Identify which cell holds the provided text, then report its (x, y) central coordinate. 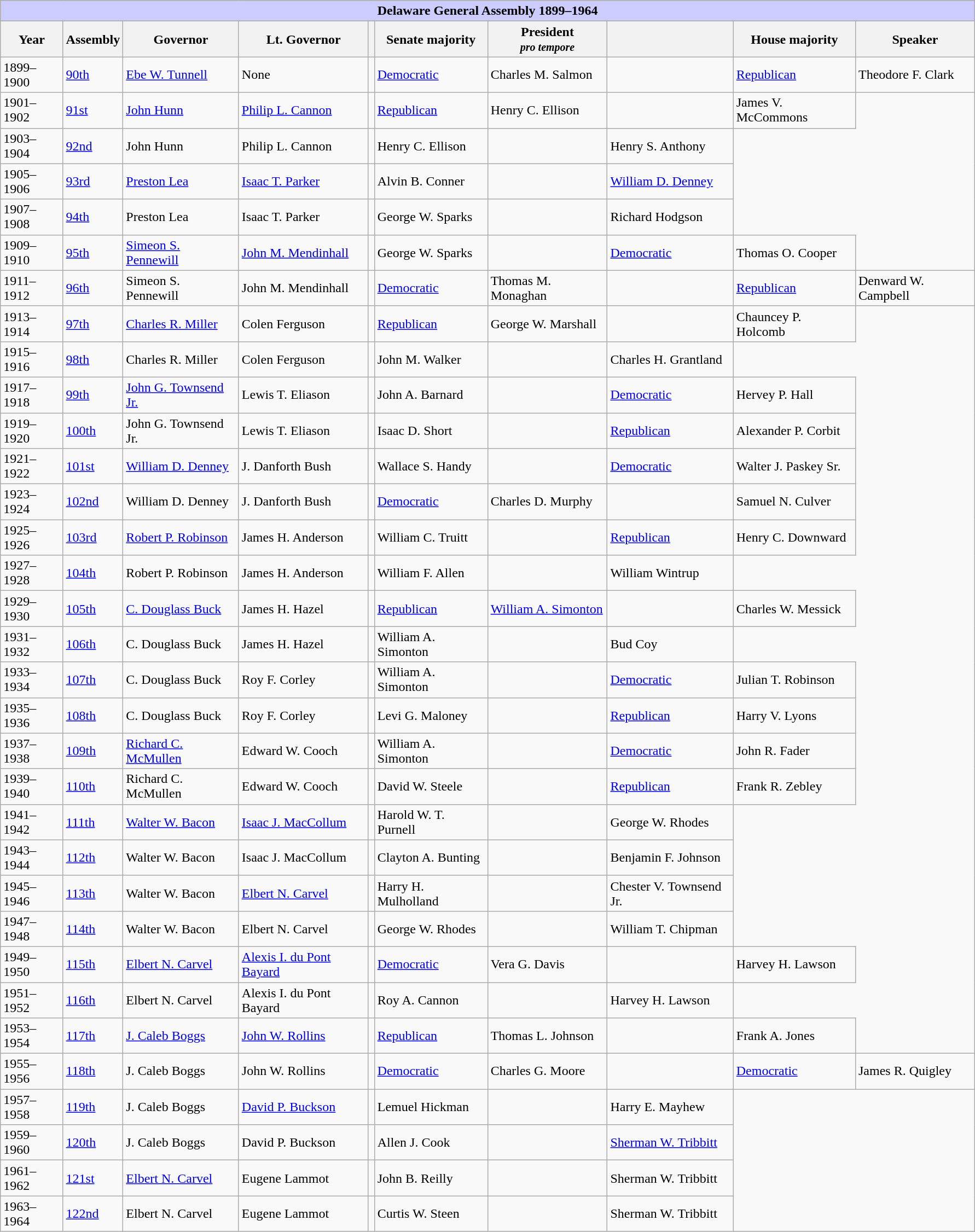
1915–1916 (32, 359)
Curtis W. Steen (431, 1213)
106th (93, 644)
John M. Walker (431, 359)
101st (93, 466)
John B. Reilly (431, 1178)
Delaware General Assembly 1899–1964 (488, 11)
102nd (93, 502)
116th (93, 1000)
Harry H. Mulholland (431, 893)
107th (93, 679)
97th (93, 324)
111th (93, 822)
109th (93, 751)
Julian T. Robinson (794, 679)
1921–1922 (32, 466)
113th (93, 893)
House majority (794, 39)
None (303, 74)
114th (93, 929)
Harold W. T. Purnell (431, 822)
Clayton A. Bunting (431, 858)
1913–1914 (32, 324)
1899–1900 (32, 74)
Walter J. Paskey Sr. (794, 466)
1943–1944 (32, 858)
1935–1936 (32, 716)
Lt. Governor (303, 39)
90th (93, 74)
Harry E. Mayhew (670, 1107)
Charles M. Salmon (547, 74)
1937–1938 (32, 751)
William C. Truitt (431, 537)
Speaker (915, 39)
91st (93, 111)
110th (93, 787)
Alexander P. Corbit (794, 430)
1907–1908 (32, 217)
115th (93, 964)
1947–1948 (32, 929)
John R. Fader (794, 751)
121st (93, 1178)
Governor (181, 39)
Henry C. Downward (794, 537)
Chester V. Townsend Jr. (670, 893)
George W. Marshall (547, 324)
Isaac D. Short (431, 430)
Ebe W. Tunnell (181, 74)
Lemuel Hickman (431, 1107)
Charles G. Moore (547, 1071)
Alvin B. Conner (431, 182)
Vera G. Davis (547, 964)
Thomas M. Monaghan (547, 288)
1949–1950 (32, 964)
1953–1954 (32, 1036)
Charles H. Grantland (670, 359)
Senate majority (431, 39)
95th (93, 253)
92nd (93, 146)
1931–1932 (32, 644)
1941–1942 (32, 822)
99th (93, 395)
James V. McCommons (794, 111)
108th (93, 716)
1925–1926 (32, 537)
1961–1962 (32, 1178)
1901–1902 (32, 111)
Roy A. Cannon (431, 1000)
103rd (93, 537)
Denward W. Campbell (915, 288)
Samuel N. Culver (794, 502)
Charles D. Murphy (547, 502)
104th (93, 573)
Thomas L. Johnson (547, 1036)
1963–1964 (32, 1213)
James R. Quigley (915, 1071)
118th (93, 1071)
Harry V. Lyons (794, 716)
1939–1940 (32, 787)
Benjamin F. Johnson (670, 858)
120th (93, 1142)
1957–1958 (32, 1107)
105th (93, 608)
Assembly (93, 39)
Richard Hodgson (670, 217)
1955–1956 (32, 1071)
Thomas O. Cooper (794, 253)
93rd (93, 182)
122nd (93, 1213)
Levi G. Maloney (431, 716)
William Wintrup (670, 573)
1903–1904 (32, 146)
1945–1946 (32, 893)
Charles W. Messick (794, 608)
1959–1960 (32, 1142)
98th (93, 359)
1919–1920 (32, 430)
John A. Barnard (431, 395)
1951–1952 (32, 1000)
1909–1910 (32, 253)
Henry S. Anthony (670, 146)
William F. Allen (431, 573)
1911–1912 (32, 288)
1927–1928 (32, 573)
94th (93, 217)
Hervey P. Hall (794, 395)
Frank R. Zebley (794, 787)
Theodore F. Clark (915, 74)
Chauncey P. Holcomb (794, 324)
Allen J. Cook (431, 1142)
David W. Steele (431, 787)
Year (32, 39)
William T. Chipman (670, 929)
1933–1934 (32, 679)
1905–1906 (32, 182)
Bud Coy (670, 644)
117th (93, 1036)
Presidentpro tempore (547, 39)
1923–1924 (32, 502)
Wallace S. Handy (431, 466)
1917–1918 (32, 395)
1929–1930 (32, 608)
100th (93, 430)
Frank A. Jones (794, 1036)
96th (93, 288)
119th (93, 1107)
112th (93, 858)
